Determine the [x, y] coordinate at the center of the cell enclosing the given text.  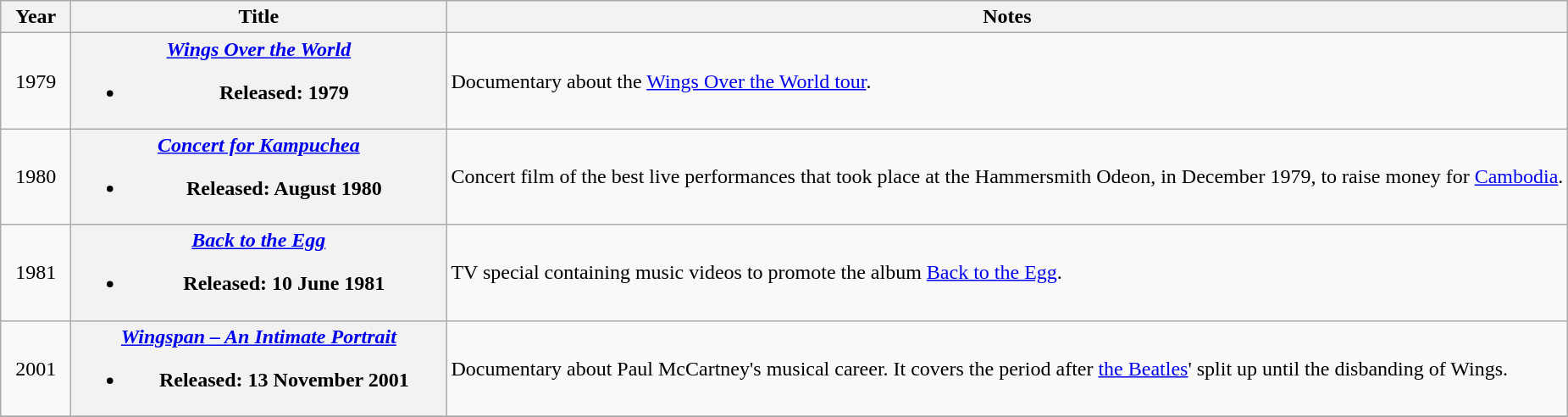
Wings Over the WorldReleased: 1979 [259, 81]
Notes [1007, 17]
Documentary about the Wings Over the World tour. [1007, 81]
2001 [36, 368]
1979 [36, 81]
Documentary about Paul McCartney's musical career. It covers the period after the Beatles' split up until the disbanding of Wings. [1007, 368]
Wingspan – An Intimate PortraitReleased: 13 November 2001 [259, 368]
Title [259, 17]
TV special containing music videos to promote the album Back to the Egg. [1007, 273]
Concert film of the best live performances that took place at the Hammersmith Odeon, in December 1979, to raise money for Cambodia. [1007, 176]
Concert for KampucheaReleased: August 1980 [259, 176]
1980 [36, 176]
1981 [36, 273]
Year [36, 17]
Back to the EggReleased: 10 June 1981 [259, 273]
